Scan for the cell matching the given text and deliver its [X, Y] coordinate at center. 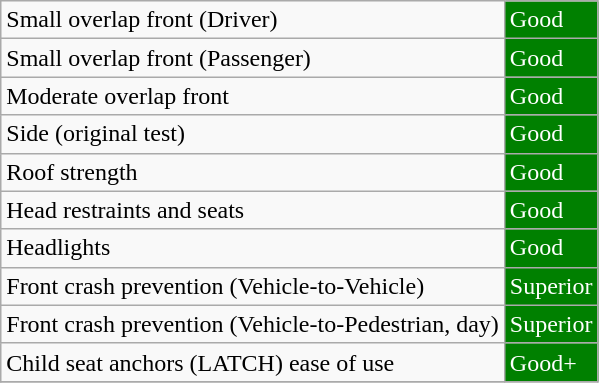
Child seat anchors (LATCH) ease of use [253, 362]
Small overlap front (Passenger) [253, 58]
Head restraints and seats [253, 210]
Front crash prevention (Vehicle-to-Pedestrian, day) [253, 324]
Side (original test) [253, 134]
Roof strength [253, 172]
Moderate overlap front [253, 96]
Small overlap front (Driver) [253, 20]
Good+ [551, 362]
Front crash prevention (Vehicle-to-Vehicle) [253, 286]
Headlights [253, 248]
